From the cell containing the given text, extract its center point as (x, y) coordinate. 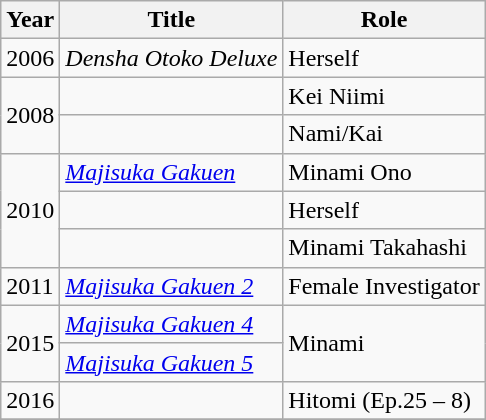
Year (30, 20)
2006 (30, 58)
Female Investigator (384, 286)
Role (384, 20)
2016 (30, 400)
Majisuka Gakuen 4 (172, 324)
Minami (384, 343)
Hitomi (Ep.25 – 8) (384, 400)
Majisuka Gakuen 5 (172, 362)
Nami/Kai (384, 134)
Minami Takahashi (384, 248)
2011 (30, 286)
Minami Ono (384, 172)
Densha Otoko Deluxe (172, 58)
Kei Niimi (384, 96)
2015 (30, 343)
Title (172, 20)
2010 (30, 210)
Majisuka Gakuen (172, 172)
2008 (30, 115)
Majisuka Gakuen 2 (172, 286)
